Pinpoint the cell where the given text exists, returning its (X, Y) midpoint coordinate. 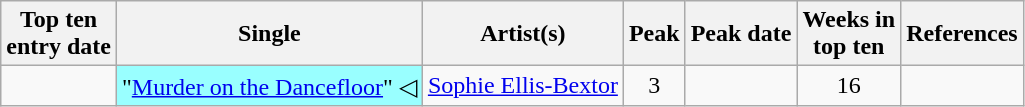
Single (269, 34)
References (962, 34)
3 (654, 86)
Sophie Ellis-Bextor (522, 86)
"Murder on the Dancefloor" ◁ (269, 86)
16 (849, 86)
Peak date (741, 34)
Peak (654, 34)
Weeks intop ten (849, 34)
Top tenentry date (59, 34)
Artist(s) (522, 34)
